For the text-containing cell, return its midpoint in [x, y] coordinate format. 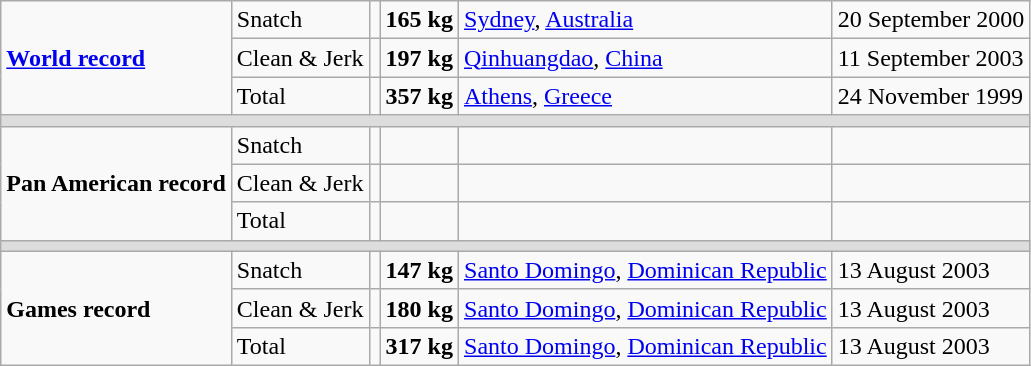
357 kg [419, 96]
Sydney, Australia [646, 20]
317 kg [419, 346]
180 kg [419, 308]
Games record [116, 308]
20 September 2000 [931, 20]
Athens, Greece [646, 96]
Qinhuangdao, China [646, 58]
165 kg [419, 20]
Pan American record [116, 183]
197 kg [419, 58]
24 November 1999 [931, 96]
147 kg [419, 270]
11 September 2003 [931, 58]
World record [116, 58]
